Locate the cell with the specified text and output its [x, y] center coordinate. 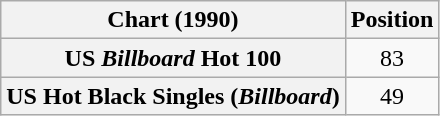
US Hot Black Singles (Billboard) [173, 96]
US Billboard Hot 100 [173, 58]
Chart (1990) [173, 20]
Position [392, 20]
83 [392, 58]
49 [392, 96]
